Scan for the cell matching the given text and deliver its [x, y] coordinate at center. 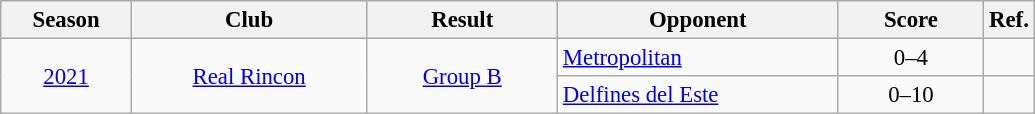
2021 [66, 76]
Club [249, 20]
Ref. [1009, 20]
Metropolitan [698, 58]
0–4 [911, 58]
Delfines del Este [698, 95]
Score [911, 20]
Result [462, 20]
Opponent [698, 20]
Season [66, 20]
Group B [462, 76]
0–10 [911, 95]
Real Rincon [249, 76]
